Scan for the cell matching the given text and deliver its (x, y) coordinate at center. 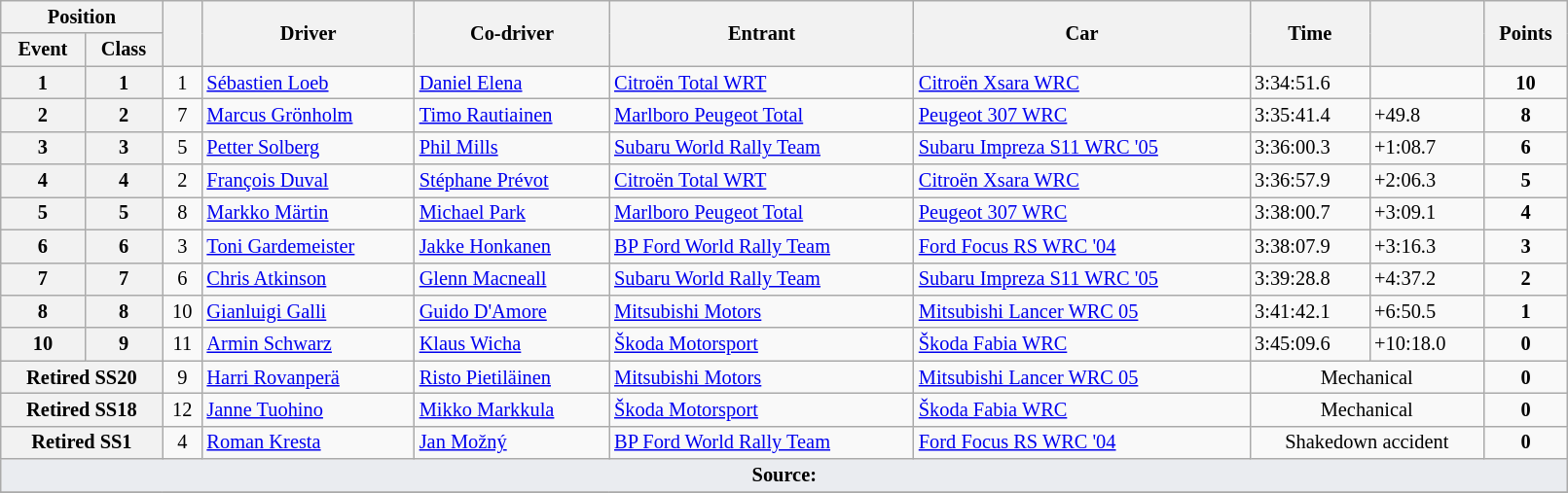
+10:18.0 (1427, 344)
Jan Možný (512, 442)
Car (1082, 33)
11 (183, 344)
Marcus Grönholm (309, 115)
Source: (784, 475)
Position (82, 17)
Harri Rovanperä (309, 377)
Klaus Wicha (512, 344)
Sébastien Loeb (309, 83)
Shakedown accident (1367, 442)
Co-driver (512, 33)
Retired SS1 (82, 442)
3:34:51.6 (1310, 83)
Gianluigi Galli (309, 311)
+4:37.2 (1427, 279)
Points (1526, 33)
Event (43, 50)
Glenn Macneall (512, 279)
Daniel Elena (512, 83)
Entrant (761, 33)
Retired SS18 (82, 409)
+2:06.3 (1427, 181)
+1:08.7 (1427, 148)
Roman Kresta (309, 442)
Timo Rautiainen (512, 115)
Toni Gardemeister (309, 246)
Janne Tuohino (309, 409)
+3:09.1 (1427, 213)
3:36:57.9 (1310, 181)
+3:16.3 (1427, 246)
Chris Atkinson (309, 279)
François Duval (309, 181)
12 (183, 409)
Class (124, 50)
Stéphane Prévot (512, 181)
+6:50.5 (1427, 311)
Petter Solberg (309, 148)
Time (1310, 33)
Phil Mills (512, 148)
Michael Park (512, 213)
Driver (309, 33)
3:38:00.7 (1310, 213)
+49.8 (1427, 115)
Jakke Honkanen (512, 246)
Armin Schwarz (309, 344)
Markko Märtin (309, 213)
3:39:28.8 (1310, 279)
3:38:07.9 (1310, 246)
3:41:42.1 (1310, 311)
Retired SS20 (82, 377)
3:36:00.3 (1310, 148)
3:45:09.6 (1310, 344)
Guido D'Amore (512, 311)
Risto Pietiläinen (512, 377)
Mikko Markkula (512, 409)
3:35:41.4 (1310, 115)
